Find where the given text appears and provide that cell's center as [X, Y] coordinate. 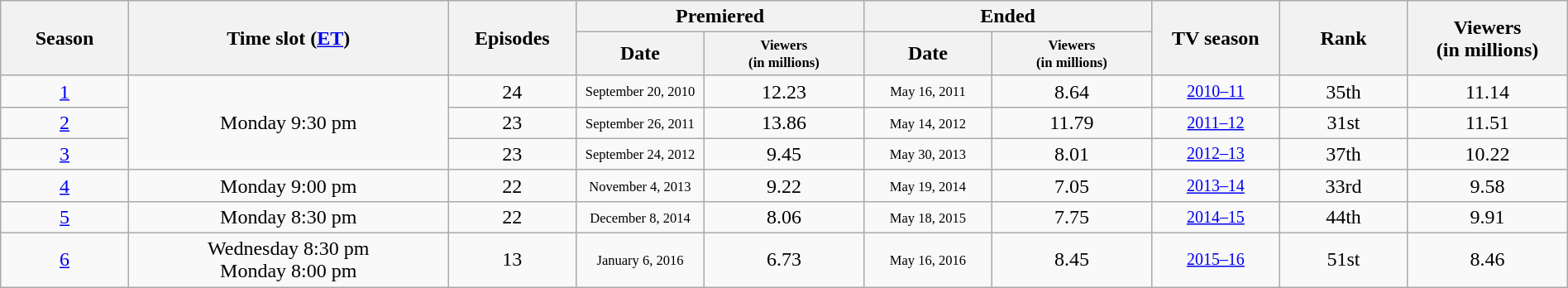
12.23 [784, 91]
9.91 [1487, 218]
13.86 [784, 122]
51st [1343, 260]
9.22 [784, 185]
6.73 [784, 260]
Wednesday 8:30 pm Monday 8:00 pm [288, 260]
September 24, 2012 [640, 154]
11.14 [1487, 91]
10.22 [1487, 154]
December 8, 2014 [640, 218]
Monday 9:00 pm [288, 185]
8.64 [1072, 91]
May 19, 2014 [928, 185]
September 26, 2011 [640, 122]
7.05 [1072, 185]
44th [1343, 218]
May 16, 2011 [928, 91]
2014–15 [1216, 218]
Premiered [720, 17]
37th [1343, 154]
11.79 [1072, 122]
31st [1343, 122]
2011–12 [1216, 122]
8.46 [1487, 260]
8.06 [784, 218]
May 18, 2015 [928, 218]
7.75 [1072, 218]
13 [513, 260]
2013–14 [1216, 185]
September 20, 2010 [640, 91]
May 14, 2012 [928, 122]
2 [65, 122]
6 [65, 260]
May 16, 2016 [928, 260]
Ended [1008, 17]
November 4, 2013 [640, 185]
January 6, 2016 [640, 260]
11.51 [1487, 122]
Episodes [513, 38]
3 [65, 154]
Monday 8:30 pm [288, 218]
2010–11 [1216, 91]
8.01 [1072, 154]
Monday 9:30 pm [288, 122]
Time slot (ET) [288, 38]
33rd [1343, 185]
9.45 [784, 154]
9.58 [1487, 185]
5 [65, 218]
1 [65, 91]
2015–16 [1216, 260]
2012–13 [1216, 154]
Rank [1343, 38]
24 [513, 91]
TV season [1216, 38]
4 [65, 185]
Season [65, 38]
May 30, 2013 [928, 154]
35th [1343, 91]
8.45 [1072, 260]
